Search for the cell housing the specified text and yield its [x, y] center coordinate. 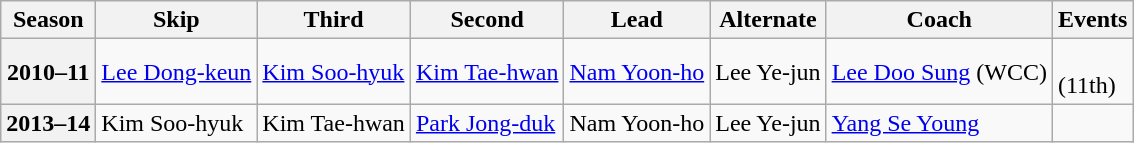
Second [487, 20]
Lee Dong-keun [176, 72]
2013–14 [48, 123]
(11th) [1092, 72]
Lead [637, 20]
Yang Se Young [939, 123]
Third [334, 20]
Alternate [768, 20]
Coach [939, 20]
Season [48, 20]
Lee Doo Sung (WCC) [939, 72]
Park Jong-duk [487, 123]
Events [1092, 20]
2010–11 [48, 72]
Skip [176, 20]
